Capture the cell that displays the provided text and extract its [X, Y] central coordinate. 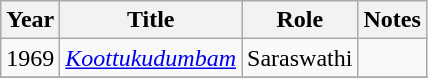
Notes [392, 20]
Role [300, 20]
1969 [30, 58]
Year [30, 20]
Saraswathi [300, 58]
Koottukudumbam [151, 58]
Title [151, 20]
